Return [x, y] of the center of cell containing provided text 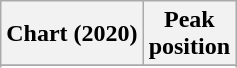
Chart (2020) [72, 34]
Peakposition [189, 34]
